Capture the cell that displays the provided text and extract its (x, y) central coordinate. 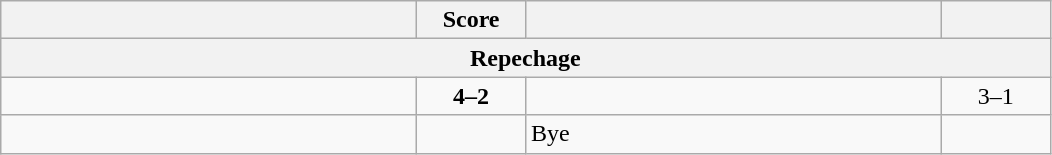
3–1 (996, 96)
4–2 (472, 96)
Repechage (526, 58)
Score (472, 20)
Bye (733, 134)
